Search for the cell housing the specified text and yield its (x, y) center coordinate. 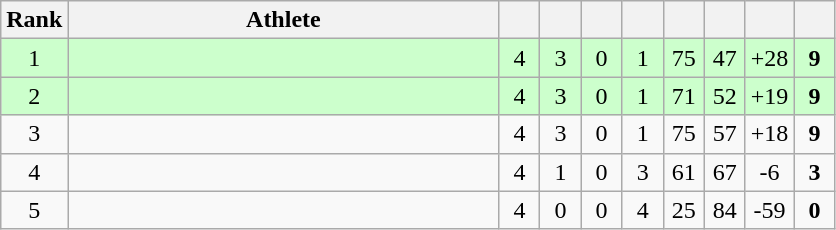
+18 (770, 134)
2 (34, 96)
5 (34, 210)
-59 (770, 210)
Athlete (284, 20)
61 (684, 172)
+19 (770, 96)
84 (724, 210)
+28 (770, 58)
67 (724, 172)
71 (684, 96)
25 (684, 210)
47 (724, 58)
-6 (770, 172)
Rank (34, 20)
52 (724, 96)
57 (724, 134)
